Determine the [X, Y] coordinate at the center of the cell enclosing the given text.  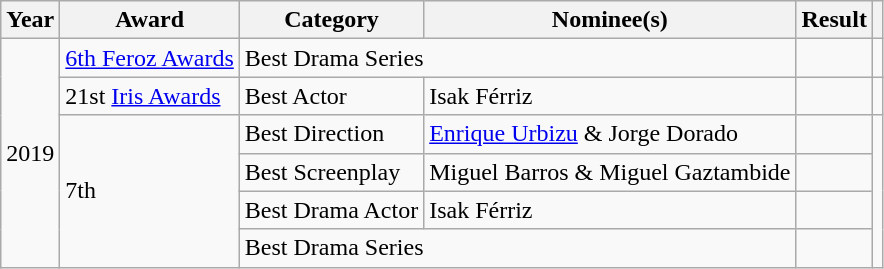
Nominee(s) [610, 20]
Enrique Urbizu & Jorge Dorado [610, 134]
Best Direction [331, 134]
2019 [30, 153]
Year [30, 20]
Best Actor [331, 96]
6th Feroz Awards [150, 58]
Best Screenplay [331, 172]
21st Iris Awards [150, 96]
Award [150, 20]
Miguel Barros & Miguel Gaztambide [610, 172]
Category [331, 20]
Best Drama Actor [331, 210]
7th [150, 191]
Result [834, 20]
